Return the [x, y] coordinate for the center point of the cell that contains the specified text.  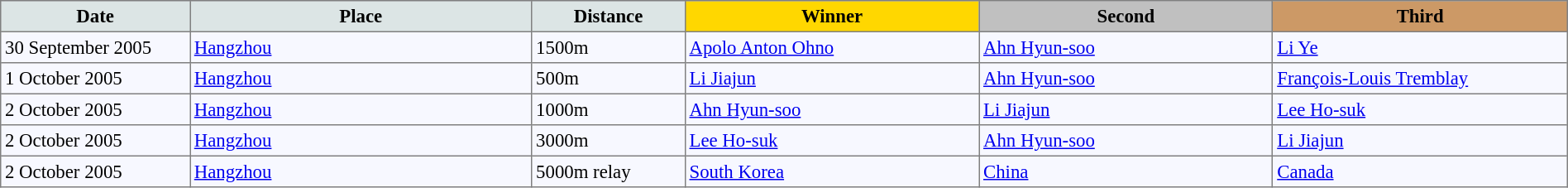
Place [361, 17]
500m [609, 79]
1 October 2005 [96, 79]
Third [1420, 17]
Li Ye [1420, 47]
Canada [1420, 171]
30 September 2005 [96, 47]
5000m relay [609, 171]
1000m [609, 109]
Date [96, 17]
Distance [609, 17]
3000m [609, 141]
South Korea [832, 171]
Winner [832, 17]
Apolo Anton Ohno [832, 47]
François-Louis Tremblay [1420, 79]
Second [1126, 17]
1500m [609, 47]
China [1126, 171]
